Locate the cell with the specified text and output its (x, y) center coordinate. 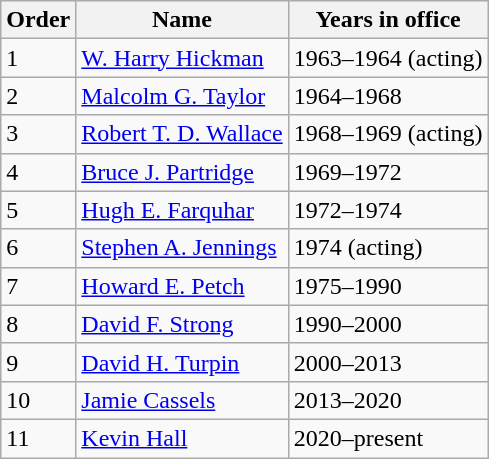
Name (182, 20)
2020–present (388, 438)
1968–1969 (acting) (388, 134)
Jamie Cassels (182, 400)
Kevin Hall (182, 438)
3 (38, 134)
Bruce J. Partridge (182, 172)
W. Harry Hickman (182, 58)
1974 (acting) (388, 248)
David F. Strong (182, 324)
Years in office (388, 20)
2 (38, 96)
David H. Turpin (182, 362)
7 (38, 286)
Malcolm G. Taylor (182, 96)
9 (38, 362)
Hugh E. Farquhar (182, 210)
Howard E. Petch (182, 286)
1963–1964 (acting) (388, 58)
8 (38, 324)
1 (38, 58)
2013–2020 (388, 400)
11 (38, 438)
6 (38, 248)
10 (38, 400)
4 (38, 172)
Stephen A. Jennings (182, 248)
Robert T. D. Wallace (182, 134)
5 (38, 210)
1964–1968 (388, 96)
1969–1972 (388, 172)
1975–1990 (388, 286)
Order (38, 20)
1990–2000 (388, 324)
1972–1974 (388, 210)
2000–2013 (388, 362)
